Extract the (X, Y) coordinate from the center of the cell holding the provided text.  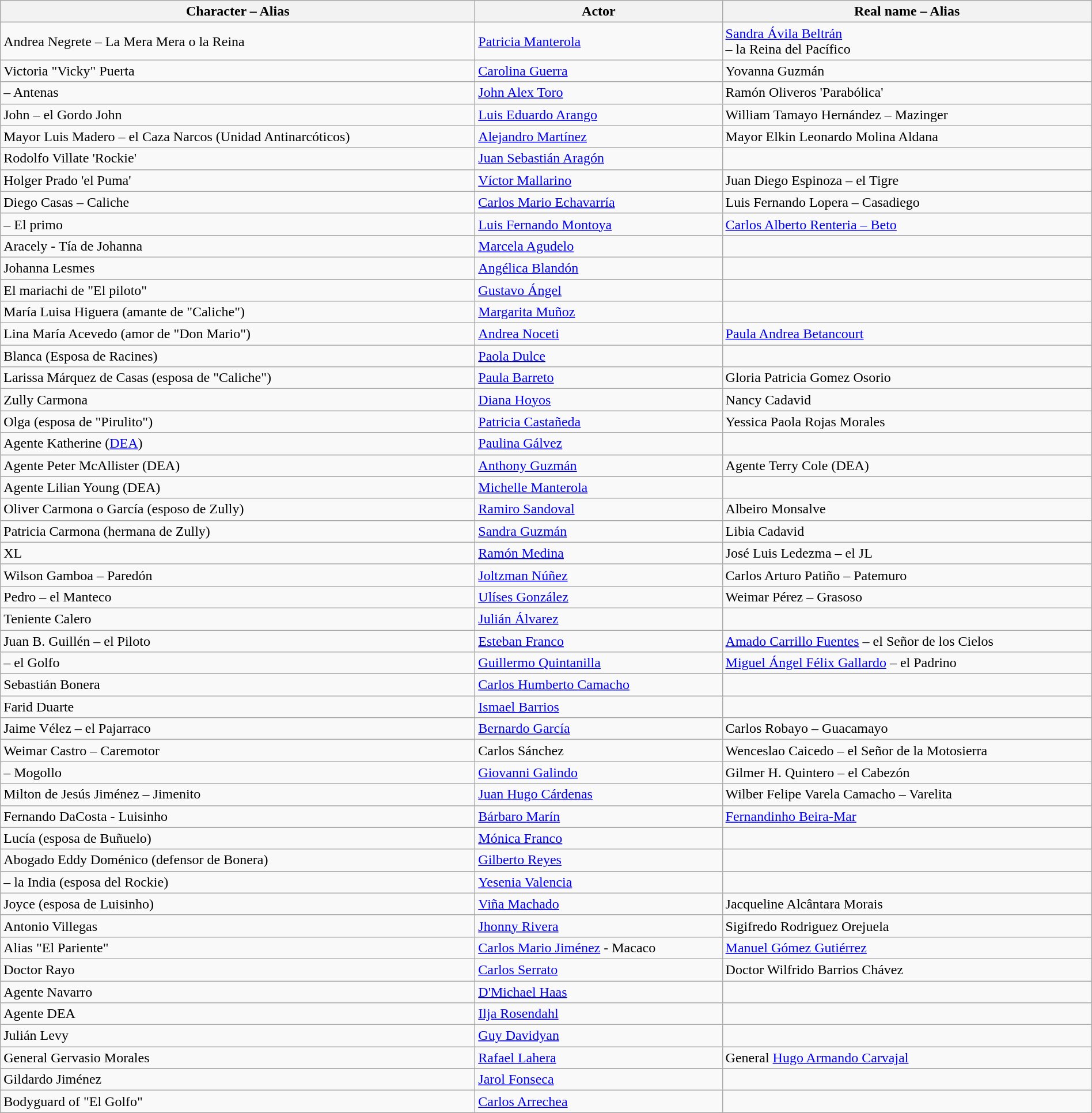
Agente Terry Cole (DEA) (907, 465)
Agente Lilian Young (DEA) (238, 487)
Carlos Humberto Camacho (599, 685)
Lucía (esposa de Buñuelo) (238, 838)
Andrea Negrete – La Mera Mera o la Reina (238, 41)
Carlos Mario Jiménez - Macaco (599, 948)
Miguel Ángel Félix Gallardo – el Padrino (907, 663)
Jarol Fonseca (599, 1080)
Blanca (Esposa de Racines) (238, 356)
Johanna Lesmes (238, 268)
D'Michael Haas (599, 991)
Mayor Elkin Leonardo Molina Aldana (907, 137)
Sebastián Bonera (238, 685)
Zully Carmona (238, 400)
Mayor Luis Madero – el Caza Narcos (Unidad Antinarcóticos) (238, 137)
Michelle Manterola (599, 487)
Actor (599, 12)
Luis Eduardo Arango (599, 115)
Viña Machado (599, 904)
Abogado Eddy Doménico (defensor de Bonera) (238, 860)
Milton de Jesús Jiménez – Jimenito (238, 794)
Rafael Lahera (599, 1058)
María Luisa Higuera (amante de "Caliche") (238, 312)
Manuel Gómez Gutiérrez (907, 948)
Agente DEA (238, 1014)
Victoria "Vicky" Puerta (238, 71)
Juan Hugo Cárdenas (599, 794)
Paula Barreto (599, 378)
Libia Cadavid (907, 531)
Character – Alias (238, 12)
Margarita Muñoz (599, 312)
Wenceslao Caicedo – el Señor de la Motosierra (907, 751)
– el Golfo (238, 663)
Oliver Carmona o García (esposo de Zully) (238, 509)
Anthony Guzmán (599, 465)
Juan Sebastián Aragón (599, 158)
Marcela Agudelo (599, 246)
Real name – Alias (907, 12)
Julián Levy (238, 1036)
Weimar Castro – Caremotor (238, 751)
Teniente Calero (238, 619)
Carlos Mario Echavarría (599, 202)
– Mogollo (238, 773)
Gloria Patricia Gomez Osorio (907, 378)
Carlos Arturo Patiño – Patemuro (907, 575)
Ulíses González (599, 597)
Juan B. Guillén – el Piloto (238, 641)
Carlos Sánchez (599, 751)
Gilmer H. Quintero – el Cabezón (907, 773)
Wilber Felipe Varela Camacho – Varelita (907, 794)
Mónica Franco (599, 838)
Juan Diego Espinoza – el Tigre (907, 180)
Yesenia Valencia (599, 882)
Gilberto Reyes (599, 860)
Wilson Gamboa – Paredón (238, 575)
Ramón Oliveros 'Parabólica' (907, 93)
Larissa Márquez de Casas (esposa de "Caliche") (238, 378)
Joltzman Núñez (599, 575)
Sandra Guzmán (599, 531)
Weimar Pérez – Grasoso (907, 597)
Jhonny Rivera (599, 926)
Carolina Guerra (599, 71)
Carlos Alberto Renteria – Beto (907, 224)
Víctor Mallarino (599, 180)
Agente Katherine (DEA) (238, 444)
Luis Fernando Montoya (599, 224)
– la India (esposa del Rockie) (238, 882)
Doctor Wilfrido Barrios Chávez (907, 970)
Joyce (esposa de Luisinho) (238, 904)
Rodolfo Villate 'Rockie' (238, 158)
Ramón Medina (599, 553)
Patricia Carmona (hermana de Zully) (238, 531)
Patricia Castañeda (599, 422)
Holger Prado 'el Puma' (238, 180)
Aracely - Tía de Johanna (238, 246)
XL (238, 553)
General Hugo Armando Carvajal (907, 1058)
Agente Peter McAllister (DEA) (238, 465)
Pedro – el Manteco (238, 597)
Giovanni Galindo (599, 773)
General Gervasio Morales (238, 1058)
Ramiro Sandoval (599, 509)
Angélica Blandón (599, 268)
Farid Duarte (238, 707)
Amado Carrillo Fuentes – el Señor de los Cielos (907, 641)
John – el Gordo John (238, 115)
Jacqueline Alcântara Morais (907, 904)
Esteban Franco (599, 641)
Bárbaro Marín (599, 816)
Paola Dulce (599, 356)
Albeiro Monsalve (907, 509)
Paula Andrea Betancourt (907, 334)
John Alex Toro (599, 93)
Nancy Cadavid (907, 400)
– El primo (238, 224)
Ilja Rosendahl (599, 1014)
Sandra Ávila Beltrán– la Reina del Pacífico (907, 41)
El mariachi de "El piloto" (238, 290)
William Tamayo Hernández – Mazinger (907, 115)
Guillermo Quintanilla (599, 663)
Bernardo García (599, 729)
Guy Davidyan (599, 1036)
Diana Hoyos (599, 400)
Luis Fernando Lopera – Casadiego (907, 202)
Olga (esposa de "Pirulito") (238, 422)
Andrea Noceti (599, 334)
Bodyguard of "El Golfo" (238, 1101)
Yessica Paola Rojas Morales (907, 422)
Jaime Vélez – el Pajarraco (238, 729)
Antonio Villegas (238, 926)
Fernandinho Beira-Mar (907, 816)
Lina María Acevedo (amor de "Don Mario") (238, 334)
Ismael Barrios (599, 707)
Carlos Arrechea (599, 1101)
Alejandro Martínez (599, 137)
Gustavo Ángel (599, 290)
Carlos Robayo – Guacamayo (907, 729)
Yovanna Guzmán (907, 71)
Paulina Gálvez (599, 444)
Patricia Manterola (599, 41)
Diego Casas – Caliche (238, 202)
Carlos Serrato (599, 970)
José Luis Ledezma – el JL (907, 553)
Doctor Rayo (238, 970)
Julián Álvarez (599, 619)
Alias "El Pariente" (238, 948)
Sigifredo Rodriguez Orejuela (907, 926)
Fernando DaCosta - Luisinho (238, 816)
– Antenas (238, 93)
Agente Navarro (238, 991)
Gildardo Jiménez (238, 1080)
